Extract the (X, Y) coordinate from the center of the cell holding the provided text.  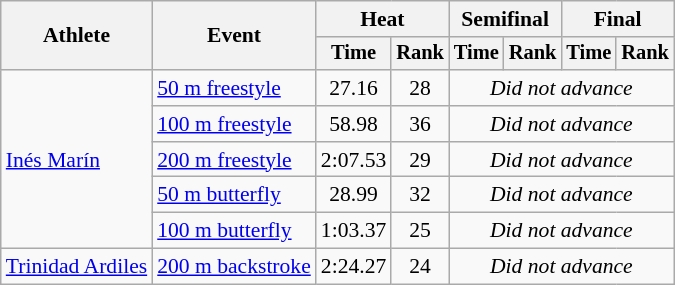
100 m butterfly (234, 231)
Final (617, 19)
28.99 (354, 195)
50 m butterfly (234, 195)
28 (420, 88)
32 (420, 195)
58.98 (354, 124)
100 m freestyle (234, 124)
2:24.27 (354, 267)
Semifinal (505, 19)
200 m backstroke (234, 267)
29 (420, 160)
1:03.37 (354, 231)
36 (420, 124)
200 m freestyle (234, 160)
50 m freestyle (234, 88)
Inés Marín (76, 159)
2:07.53 (354, 160)
Heat (382, 19)
Trinidad Ardiles (76, 267)
Athlete (76, 36)
24 (420, 267)
25 (420, 231)
Event (234, 36)
27.16 (354, 88)
